From the cell containing the given text, extract its center point as (x, y) coordinate. 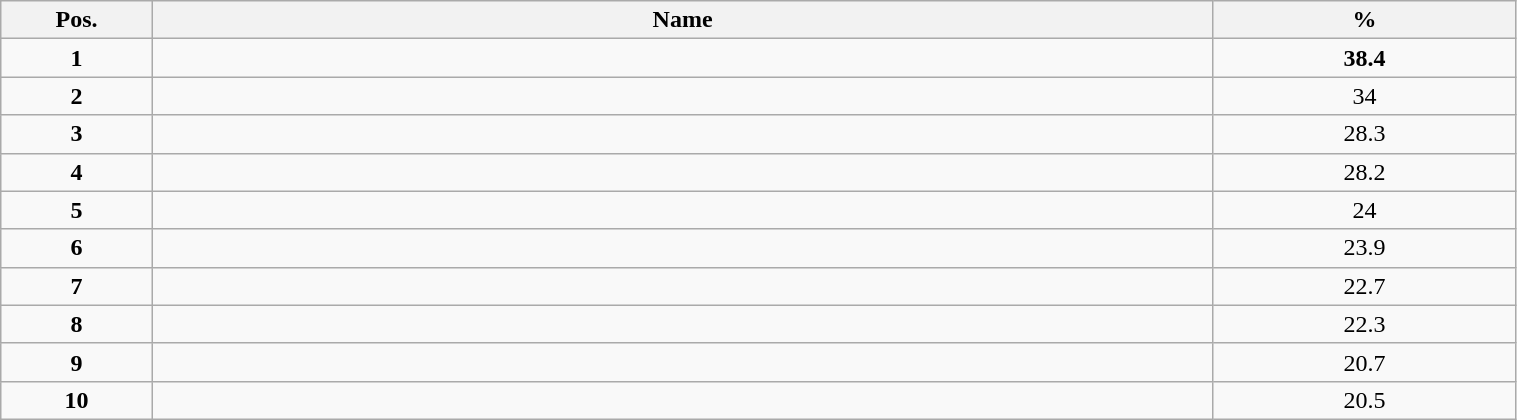
22.7 (1364, 286)
2 (77, 96)
20.5 (1364, 400)
20.7 (1364, 362)
9 (77, 362)
6 (77, 248)
8 (77, 324)
Pos. (77, 20)
22.3 (1364, 324)
23.9 (1364, 248)
4 (77, 172)
38.4 (1364, 58)
5 (77, 210)
3 (77, 134)
Name (682, 20)
24 (1364, 210)
34 (1364, 96)
28.2 (1364, 172)
10 (77, 400)
28.3 (1364, 134)
7 (77, 286)
1 (77, 58)
% (1364, 20)
